Return (X, Y) of the center of cell containing provided text 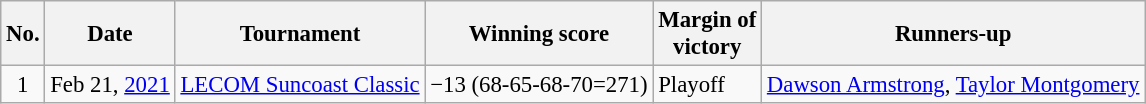
Dawson Armstrong, Taylor Montgomery (954, 85)
Winning score (539, 34)
−13 (68-65-68-70=271) (539, 85)
1 (23, 85)
No. (23, 34)
Margin ofvictory (708, 34)
Playoff (708, 85)
Feb 21, 2021 (110, 85)
Date (110, 34)
LECOM Suncoast Classic (300, 85)
Runners-up (954, 34)
Tournament (300, 34)
